Detect which cell encompasses the target text, then output its (X, Y) center coordinate. 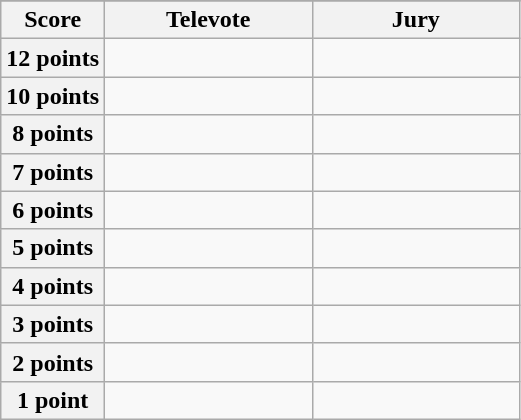
7 points (53, 172)
12 points (53, 58)
2 points (53, 362)
6 points (53, 210)
3 points (53, 324)
Score (53, 20)
1 point (53, 400)
Televote (209, 20)
10 points (53, 96)
5 points (53, 248)
Jury (416, 20)
8 points (53, 134)
4 points (53, 286)
